Capture the cell that displays the provided text and extract its (X, Y) central coordinate. 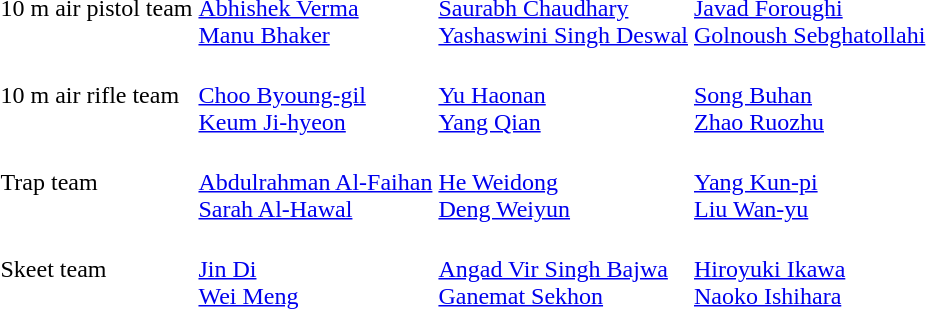
Yu HaonanYang Qian (564, 95)
Abdulrahman Al-FaihanSarah Al-Hawal (316, 182)
He WeidongDeng Weiyun (564, 182)
Choo Byoung-gilKeum Ji-hyeon (316, 95)
